From the cell containing the given text, extract its center point as [X, Y] coordinate. 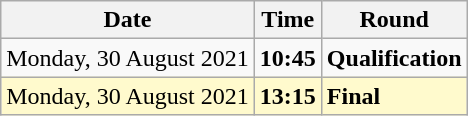
Time [288, 20]
Qualification [394, 58]
13:15 [288, 96]
Final [394, 96]
Round [394, 20]
Date [128, 20]
10:45 [288, 58]
